Find where the given text appears and provide that cell's center as [X, Y] coordinate. 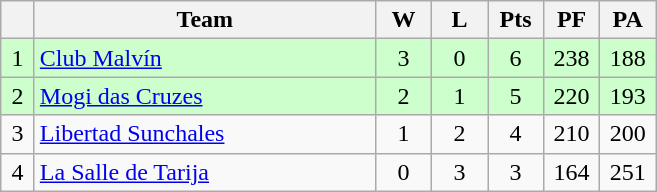
5 [516, 96]
251 [628, 172]
L [459, 20]
Pts [516, 20]
Libertad Sunchales [204, 134]
Mogi das Cruzes [204, 96]
PF [572, 20]
Team [204, 20]
200 [628, 134]
210 [572, 134]
Club Malvín [204, 58]
W [403, 20]
188 [628, 58]
La Salle de Tarija [204, 172]
220 [572, 96]
6 [516, 58]
238 [572, 58]
164 [572, 172]
193 [628, 96]
PA [628, 20]
